Scan for the cell matching the given text and deliver its (X, Y) coordinate at center. 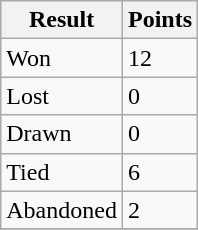
Drawn (62, 134)
6 (160, 172)
Won (62, 58)
12 (160, 58)
Abandoned (62, 210)
Points (160, 20)
2 (160, 210)
Lost (62, 96)
Tied (62, 172)
Result (62, 20)
